Capture the cell that displays the provided text and extract its [x, y] central coordinate. 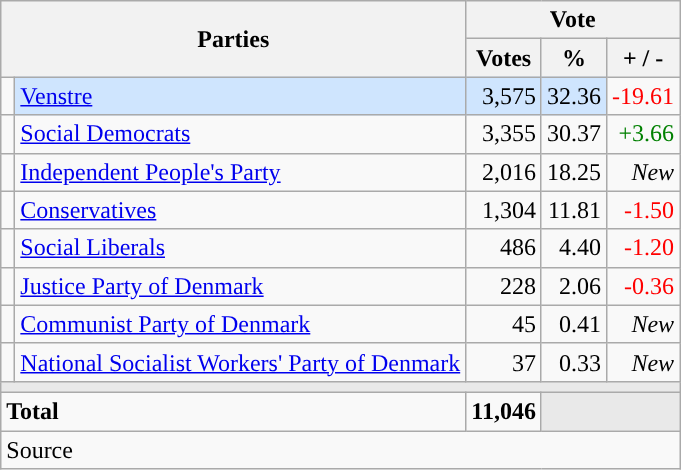
% [574, 58]
3,355 [504, 134]
2.06 [574, 286]
+ / - [644, 58]
Communist Party of Denmark [240, 324]
4.40 [574, 248]
Total [234, 411]
228 [504, 286]
Votes [504, 58]
18.25 [574, 172]
0.41 [574, 324]
486 [504, 248]
National Socialist Workers' Party of Denmark [240, 362]
Independent People's Party [240, 172]
-19.61 [644, 96]
Social Democrats [240, 134]
Social Liberals [240, 248]
Parties [234, 39]
1,304 [504, 210]
0.33 [574, 362]
3,575 [504, 96]
Source [340, 449]
Venstre [240, 96]
32.36 [574, 96]
45 [504, 324]
30.37 [574, 134]
2,016 [504, 172]
+3.66 [644, 134]
Vote [573, 20]
37 [504, 362]
11.81 [574, 210]
-1.20 [644, 248]
11,046 [504, 411]
Justice Party of Denmark [240, 286]
Conservatives [240, 210]
-1.50 [644, 210]
-0.36 [644, 286]
